For the text-containing cell, return its midpoint in [x, y] coordinate format. 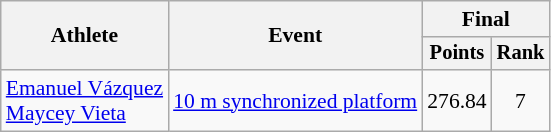
276.84 [456, 100]
Emanuel Vázquez Maycey Vieta [84, 100]
Rank [521, 54]
7 [521, 100]
Final [486, 19]
10 m synchronized platform [295, 100]
Points [456, 54]
Athlete [84, 36]
Event [295, 36]
